Return the [X, Y] coordinate for the center point of the cell that contains the specified text.  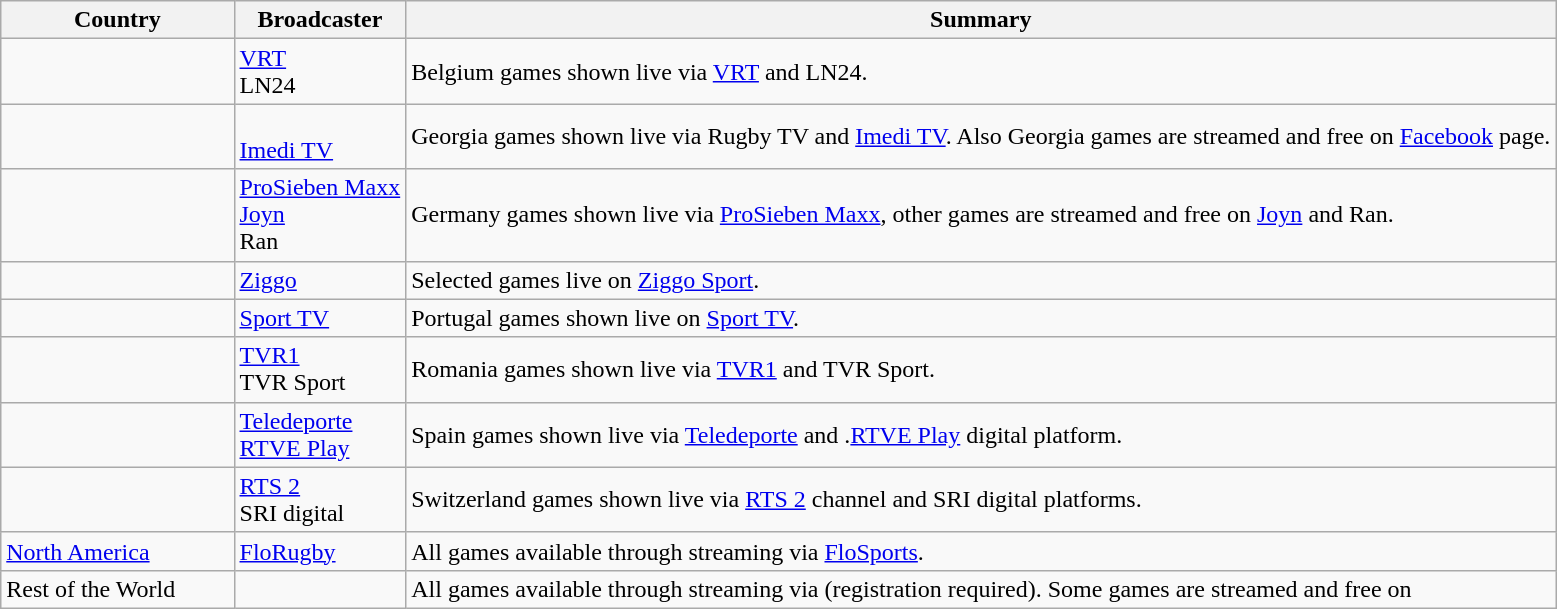
VRTLN24 [320, 72]
Ziggo [320, 280]
Selected games live on Ziggo Sport. [981, 280]
TeledeporteRTVE Play [320, 434]
Summary [981, 20]
Belgium games shown live via VRT and LN24. [981, 72]
Portugal games shown live on Sport TV. [981, 318]
Spain games shown live via Teledeporte and .RTVE Play digital platform. [981, 434]
North America [118, 551]
Country [118, 20]
Switzerland games shown live via RTS 2 channel and SRI digital platforms. [981, 500]
Broadcaster [320, 20]
Georgia games shown live via Rugby TV and Imedi TV. Also Georgia games are streamed and free on Facebook page. [981, 136]
FloRugby [320, 551]
Sport TV [320, 318]
Rest of the World [118, 589]
ProSieben MaxxJoynRan [320, 215]
RTS 2SRI digital [320, 500]
All games available through streaming via (registration required). Some games are streamed and free on [981, 589]
All games available through streaming via FloSports. [981, 551]
Germany games shown live via ProSieben Maxx, other games are streamed and free on Joyn and Ran. [981, 215]
Romania games shown live via TVR1 and TVR Sport. [981, 370]
Imedi TV [320, 136]
TVR1TVR Sport [320, 370]
